Search for the cell housing the specified text and yield its (x, y) center coordinate. 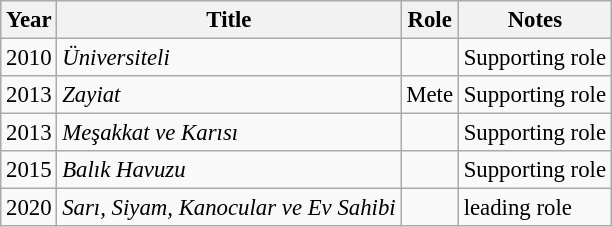
2010 (29, 58)
Notes (534, 20)
2015 (29, 170)
Year (29, 20)
Title (229, 20)
2020 (29, 208)
Sarı, Siyam, Kanocular ve Ev Sahibi (229, 208)
Zayiat (229, 95)
Üniversiteli (229, 58)
Meşakkat ve Karısı (229, 133)
Role (430, 20)
Mete (430, 95)
leading role (534, 208)
Balık Havuzu (229, 170)
